Search for the cell housing the specified text and yield its [x, y] center coordinate. 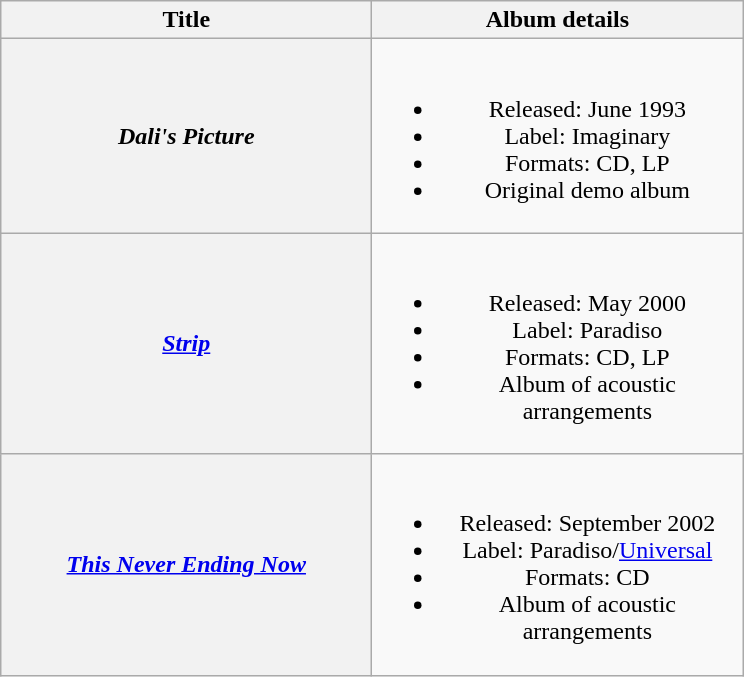
Album details [558, 20]
Released: May 2000Label: ParadisoFormats: CD, LPAlbum of acoustic arrangements [558, 344]
Title [186, 20]
Dali's Picture [186, 136]
Released: September 2002Label: Paradiso/UniversalFormats: CDAlbum of acoustic arrangements [558, 564]
This Never Ending Now [186, 564]
Released: June 1993Label: ImaginaryFormats: CD, LPOriginal demo album [558, 136]
Strip [186, 344]
